Locate the cell with the specified text and output its [X, Y] center coordinate. 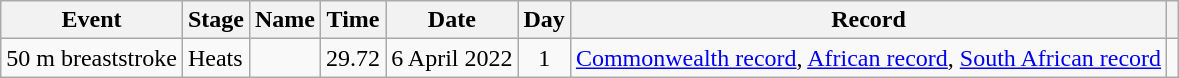
Time [354, 20]
Commonwealth record, African record, South African record [868, 58]
Heats [216, 58]
Day [544, 20]
29.72 [354, 58]
Stage [216, 20]
Date [452, 20]
Event [92, 20]
1 [544, 58]
50 m breaststroke [92, 58]
6 April 2022 [452, 58]
Record [868, 20]
Name [284, 20]
